Scan for the cell matching the given text and deliver its [x, y] coordinate at center. 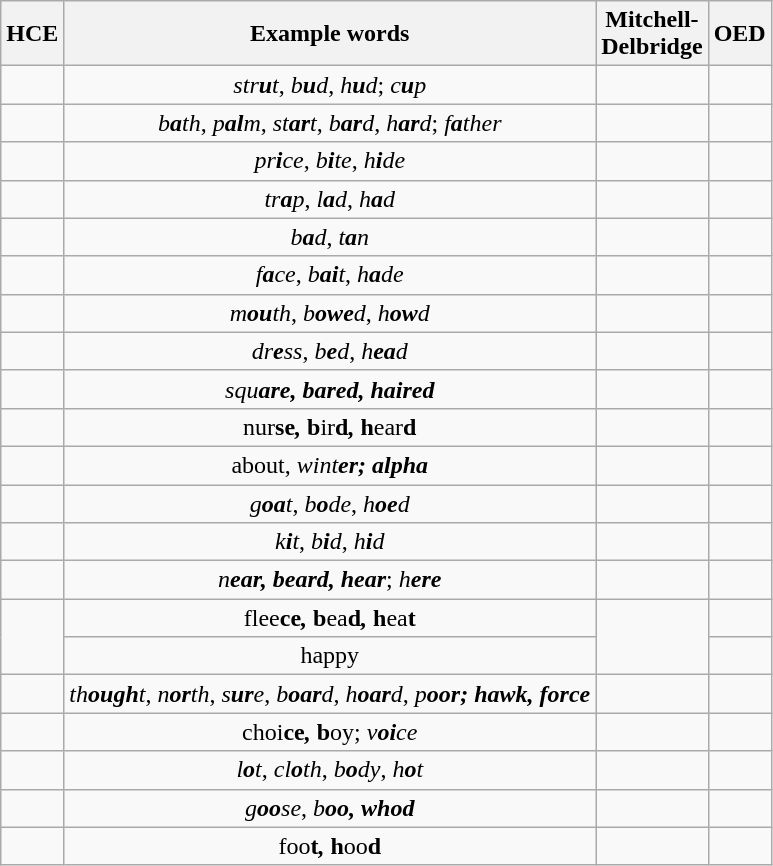
trap, lad, had [330, 199]
square, bared, haired [330, 389]
near, beard, hear; here [330, 580]
happy [330, 656]
Example words [330, 34]
choice, boy; voice [330, 732]
mouth, bowed, howd [330, 313]
foot, hood [330, 846]
bath, palm, start, bard, hard; father [330, 123]
strut, bud, hud; cup [330, 85]
goat, bode, hoed [330, 503]
kit, bid, hid [330, 542]
HCE [32, 34]
Mitchell-Delbridge [652, 34]
fleece, bead, heat [330, 618]
dress, bed, head [330, 351]
bad, tan [330, 237]
face, bait, hade [330, 275]
goose, boo, whod [330, 808]
OED [740, 34]
price, bite, hide [330, 161]
nurse, bird, heard [330, 427]
lot, cloth, body, hot [330, 770]
about, winter; alpha [330, 465]
thought, north, sure, board, hoard, poor; hawk, force [330, 694]
